Determine the [X, Y] coordinate at the center of the cell enclosing the given text.  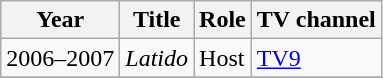
TV9 [316, 58]
Host [223, 58]
Role [223, 20]
Year [60, 20]
TV channel [316, 20]
2006–2007 [60, 58]
Title [157, 20]
Latido [157, 58]
